For the text-containing cell, return its midpoint in [X, Y] coordinate format. 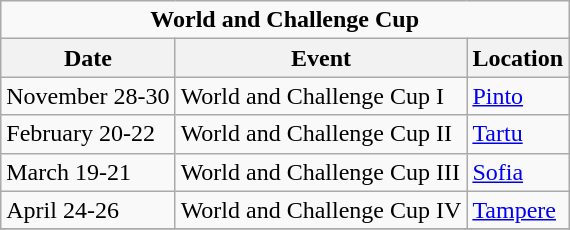
Pinto [518, 96]
March 19-21 [88, 172]
April 24-26 [88, 210]
World and Challenge Cup I [321, 96]
Sofia [518, 172]
February 20-22 [88, 134]
World and Challenge Cup [285, 20]
World and Challenge Cup III [321, 172]
Event [321, 58]
World and Challenge Cup II [321, 134]
November 28-30 [88, 96]
Tartu [518, 134]
World and Challenge Cup IV [321, 210]
Location [518, 58]
Tampere [518, 210]
Date [88, 58]
